For the text-containing cell, return its midpoint in [x, y] coordinate format. 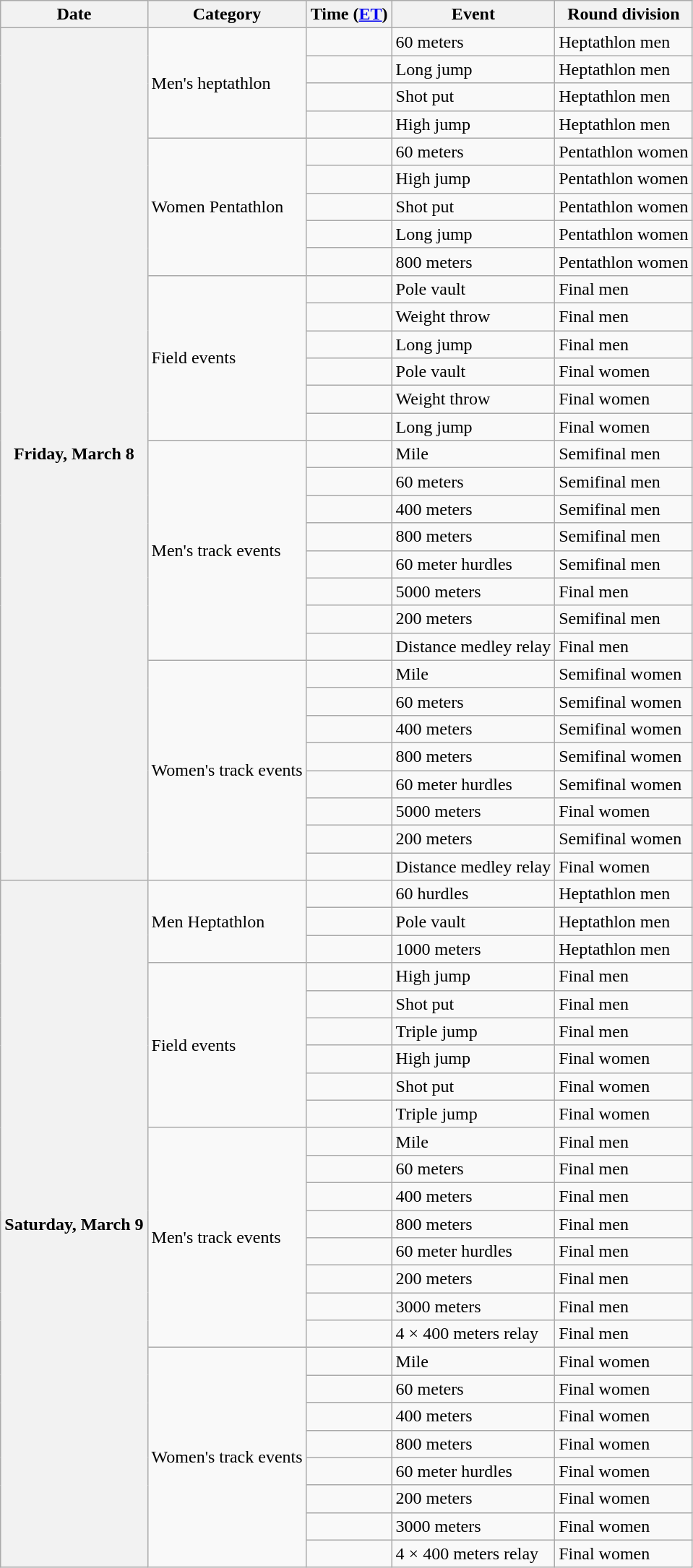
Category [227, 14]
Date [74, 14]
Saturday, March 9 [74, 1224]
Men's heptathlon [227, 83]
60 hurdles [473, 894]
Time (ET) [349, 14]
Event [473, 14]
Friday, March 8 [74, 454]
Women Pentathlon [227, 207]
Men Heptathlon [227, 922]
Round division [624, 14]
1000 meters [473, 949]
